Return the [x, y] coordinate for the center point of the cell that contains the specified text.  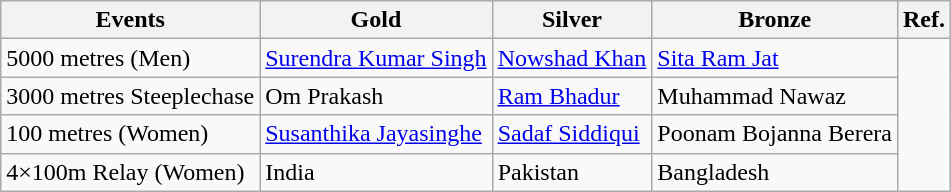
3000 metres Steeplechase [130, 96]
Sita Ram Jat [775, 58]
4×100m Relay (Women) [130, 172]
Muhammad Nawaz [775, 96]
Poonam Bojanna Berera [775, 134]
Sadaf Siddiqui [572, 134]
Ram Bhadur [572, 96]
Events [130, 20]
Om Prakash [376, 96]
Bangladesh [775, 172]
Surendra Kumar Singh [376, 58]
India [376, 172]
Susanthika Jayasinghe [376, 134]
5000 metres (Men) [130, 58]
Bronze [775, 20]
100 metres (Women) [130, 134]
Nowshad Khan [572, 58]
Gold [376, 20]
Ref. [924, 20]
Pakistan [572, 172]
Silver [572, 20]
